Extract the (x, y) coordinate from the center of the cell holding the provided text.  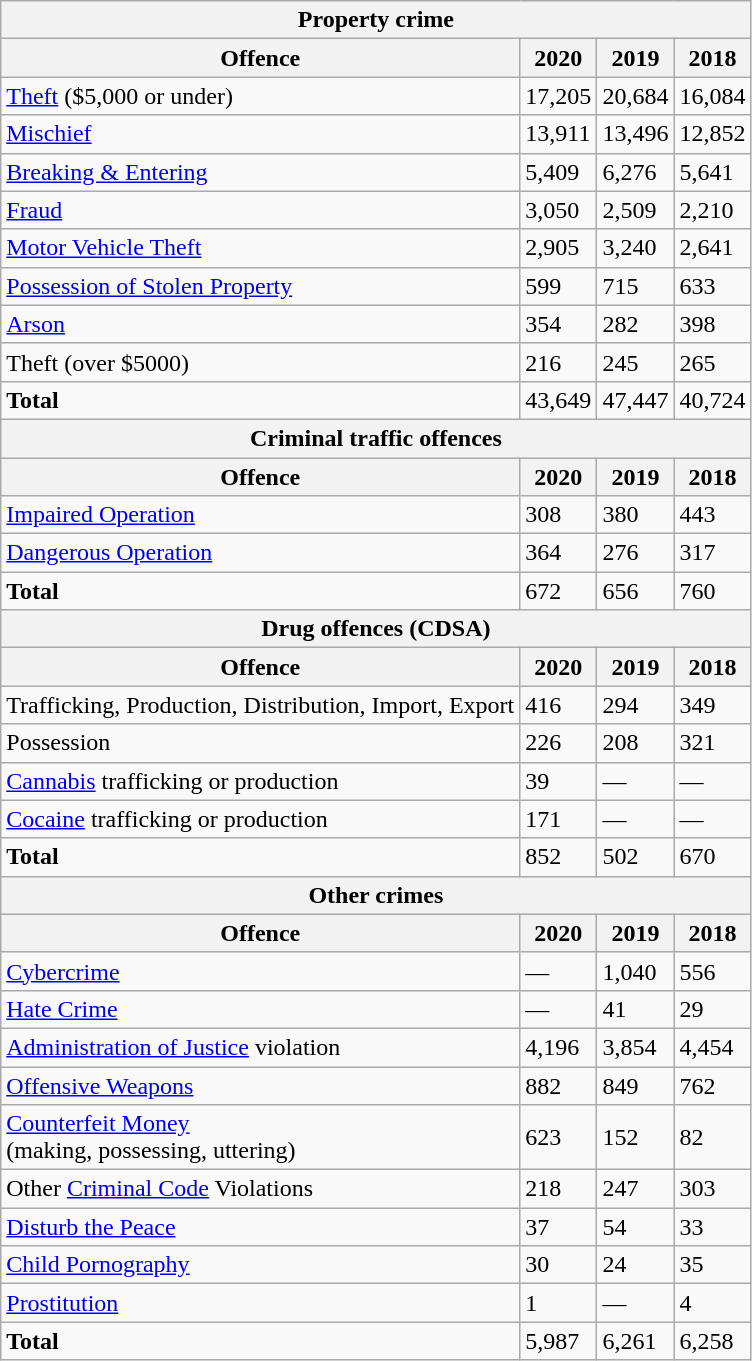
82 (712, 1138)
Motor Vehicle Theft (260, 248)
317 (712, 553)
303 (712, 1189)
247 (636, 1189)
6,258 (712, 1341)
152 (636, 1138)
Cocaine trafficking or production (260, 819)
13,496 (636, 134)
Drug offences (CDSA) (376, 629)
43,649 (558, 400)
Disturb the Peace (260, 1227)
623 (558, 1138)
Dangerous Operation (260, 553)
656 (636, 591)
Administration of Justice violation (260, 1047)
41 (636, 1009)
Arson (260, 324)
218 (558, 1189)
265 (712, 362)
364 (558, 553)
216 (558, 362)
54 (636, 1227)
5,409 (558, 172)
2,509 (636, 210)
47,447 (636, 400)
633 (712, 286)
Breaking & Entering (260, 172)
852 (558, 857)
416 (558, 705)
Trafficking, Production, Distribution, Import, Export (260, 705)
398 (712, 324)
321 (712, 743)
Counterfeit Money(making, possessing, uttering) (260, 1138)
Offensive Weapons (260, 1085)
Hate Crime (260, 1009)
Cannabis trafficking or production (260, 781)
39 (558, 781)
760 (712, 591)
5,641 (712, 172)
672 (558, 591)
354 (558, 324)
16,084 (712, 96)
762 (712, 1085)
Cybercrime (260, 971)
Criminal traffic offences (376, 438)
599 (558, 286)
Theft ($5,000 or under) (260, 96)
13,911 (558, 134)
Possession of Stolen Property (260, 286)
Prostitution (260, 1303)
1,040 (636, 971)
276 (636, 553)
3,050 (558, 210)
226 (558, 743)
2,905 (558, 248)
Possession (260, 743)
245 (636, 362)
882 (558, 1085)
12,852 (712, 134)
282 (636, 324)
37 (558, 1227)
40,724 (712, 400)
6,261 (636, 1341)
2,641 (712, 248)
17,205 (558, 96)
6,276 (636, 172)
Fraud (260, 210)
20,684 (636, 96)
380 (636, 515)
Child Pornography (260, 1265)
4 (712, 1303)
5,987 (558, 1341)
30 (558, 1265)
171 (558, 819)
3,240 (636, 248)
1 (558, 1303)
502 (636, 857)
35 (712, 1265)
Other Criminal Code Violations (260, 1189)
308 (558, 515)
4,196 (558, 1047)
443 (712, 515)
670 (712, 857)
Mischief (260, 134)
849 (636, 1085)
24 (636, 1265)
29 (712, 1009)
3,854 (636, 1047)
208 (636, 743)
Other crimes (376, 895)
Impaired Operation (260, 515)
294 (636, 705)
Property crime (376, 20)
556 (712, 971)
715 (636, 286)
2,210 (712, 210)
4,454 (712, 1047)
33 (712, 1227)
Theft (over $5000) (260, 362)
349 (712, 705)
